Locate the cell with the specified text and output its [X, Y] center coordinate. 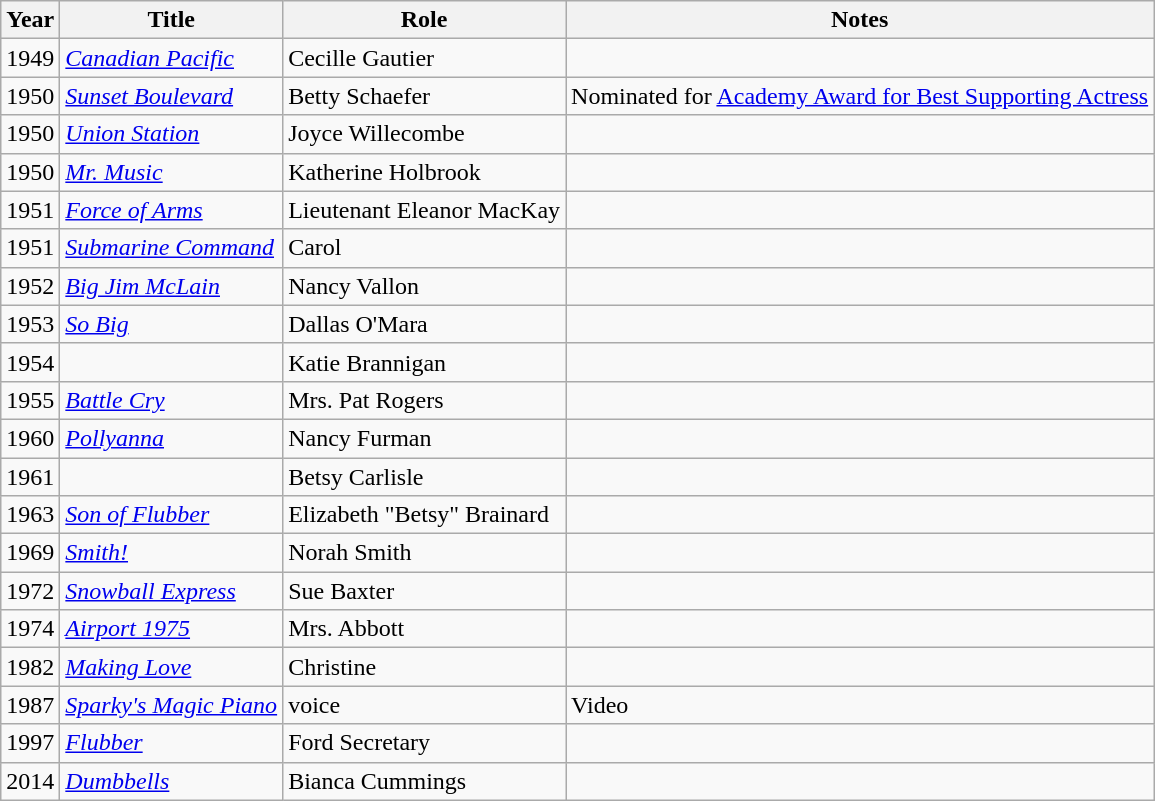
Big Jim McLain [172, 286]
Title [172, 20]
Battle Cry [172, 400]
1949 [30, 58]
Pollyanna [172, 438]
Son of Flubber [172, 515]
1969 [30, 553]
1961 [30, 477]
Mrs. Abbott [424, 629]
Dallas O'Mara [424, 324]
1960 [30, 438]
1972 [30, 591]
1982 [30, 667]
Airport 1975 [172, 629]
Christine [424, 667]
Snowball Express [172, 591]
Making Love [172, 667]
Joyce Willecombe [424, 134]
Canadian Pacific [172, 58]
Dumbbells [172, 781]
Sparky's Magic Piano [172, 705]
2014 [30, 781]
Lieutenant Eleanor MacKay [424, 210]
Submarine Command [172, 248]
Cecille Gautier [424, 58]
1954 [30, 362]
1987 [30, 705]
Smith! [172, 553]
1953 [30, 324]
1963 [30, 515]
So Big [172, 324]
voice [424, 705]
1997 [30, 743]
Notes [860, 20]
Elizabeth "Betsy" Brainard [424, 515]
Katherine Holbrook [424, 172]
Year [30, 20]
Katie Brannigan [424, 362]
Betsy Carlisle [424, 477]
1974 [30, 629]
Force of Arms [172, 210]
Bianca Cummings [424, 781]
Union Station [172, 134]
Norah Smith [424, 553]
Nancy Vallon [424, 286]
Nancy Furman [424, 438]
Nominated for Academy Award for Best Supporting Actress [860, 96]
1952 [30, 286]
Sue Baxter [424, 591]
Mr. Music [172, 172]
Ford Secretary [424, 743]
Mrs. Pat Rogers [424, 400]
Sunset Boulevard [172, 96]
Video [860, 705]
Betty Schaefer [424, 96]
Role [424, 20]
Carol [424, 248]
1955 [30, 400]
Flubber [172, 743]
